Output the [X, Y] coordinate of the center of the cell containing the given text.  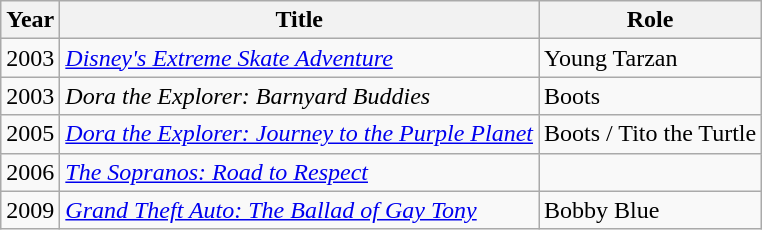
The Sopranos: Road to Respect [300, 172]
Disney's Extreme Skate Adventure [300, 58]
Dora the Explorer: Journey to the Purple Planet [300, 134]
Boots [650, 96]
Young Tarzan [650, 58]
Dora the Explorer: Barnyard Buddies [300, 96]
Grand Theft Auto: The Ballad of Gay Tony [300, 210]
Bobby Blue [650, 210]
2009 [30, 210]
2005 [30, 134]
2006 [30, 172]
Year [30, 20]
Role [650, 20]
Boots / Tito the Turtle [650, 134]
Title [300, 20]
